Capture the cell that displays the provided text and extract its [X, Y] central coordinate. 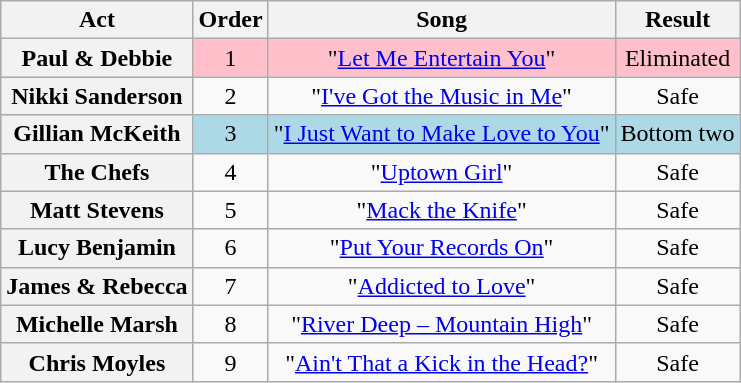
Eliminated [678, 58]
"Ain't That a Kick in the Head?" [442, 362]
5 [230, 210]
Paul & Debbie [97, 58]
Chris Moyles [97, 362]
"Uptown Girl" [442, 172]
James & Rebecca [97, 286]
"River Deep – Mountain High" [442, 324]
Gillian McKeith [97, 134]
2 [230, 96]
4 [230, 172]
Order [230, 20]
"Mack the Knife" [442, 210]
9 [230, 362]
7 [230, 286]
Bottom two [678, 134]
"I've Got the Music in Me" [442, 96]
Michelle Marsh [97, 324]
"Let Me Entertain You" [442, 58]
Act [97, 20]
Nikki Sanderson [97, 96]
"Addicted to Love" [442, 286]
6 [230, 248]
Lucy Benjamin [97, 248]
"Put Your Records On" [442, 248]
Result [678, 20]
3 [230, 134]
Song [442, 20]
8 [230, 324]
"I Just Want to Make Love to You" [442, 134]
1 [230, 58]
The Chefs [97, 172]
Matt Stevens [97, 210]
